Detect which cell encompasses the target text, then output its [X, Y] center coordinate. 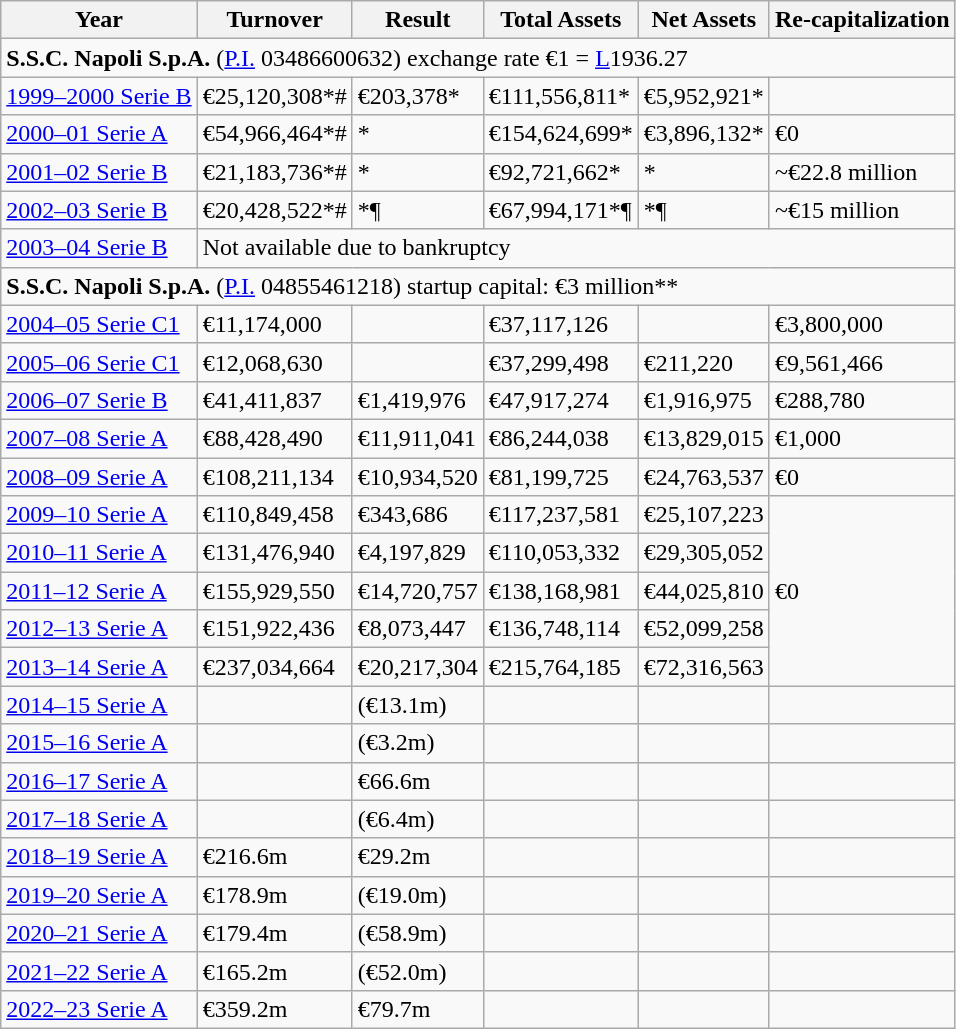
€20,217,304 [418, 667]
€11,911,041 [418, 438]
€1,000 [862, 438]
€216.6m [274, 857]
€211,220 [704, 362]
2021–22 Serie A [99, 971]
2001–02 Serie B [99, 172]
€108,211,134 [274, 477]
€131,476,940 [274, 553]
2011–12 Serie A [99, 591]
€178.9m [274, 895]
€79.7m [418, 1009]
€110,053,332 [560, 553]
2008–09 Serie A [99, 477]
S.S.C. Napoli S.p.A. (P.I. 04855461218) startup capital: €3 million** [478, 286]
€288,780 [862, 400]
2002–03 Serie B [99, 210]
2014–15 Serie A [99, 705]
(€52.0m) [418, 971]
2012–13 Serie A [99, 629]
€81,199,725 [560, 477]
Turnover [274, 20]
€203,378* [418, 96]
2016–17 Serie A [99, 781]
€215,764,185 [560, 667]
(€19.0m) [418, 895]
€111,556,811* [560, 96]
€88,428,490 [274, 438]
2007–08 Serie A [99, 438]
2020–21 Serie A [99, 933]
€3,800,000 [862, 324]
€13,829,015 [704, 438]
2015–16 Serie A [99, 743]
2017–18 Serie A [99, 819]
2005–06 Serie C1 [99, 362]
€21,183,736*# [274, 172]
2018–19 Serie A [99, 857]
Total Assets [560, 20]
€41,411,837 [274, 400]
1999–2000 Serie B [99, 96]
€12,068,630 [274, 362]
€86,244,038 [560, 438]
2019–20 Serie A [99, 895]
€29,305,052 [704, 553]
€25,107,223 [704, 515]
€136,748,114 [560, 629]
Year [99, 20]
€1,916,975 [704, 400]
€9,561,466 [862, 362]
€66.6m [418, 781]
2022–23 Serie A [99, 1009]
Re-capitalization [862, 20]
(€13.1m) [418, 705]
€10,934,520 [418, 477]
€67,994,171*¶ [560, 210]
€37,117,126 [560, 324]
S.S.C. Napoli S.p.A. (P.I. 03486600632) exchange rate €1 = L1936.27 [478, 58]
€1,419,976 [418, 400]
€37,299,498 [560, 362]
€154,624,699* [560, 134]
€8,073,447 [418, 629]
€72,316,563 [704, 667]
2006–07 Serie B [99, 400]
€47,917,274 [560, 400]
€54,966,464*# [274, 134]
Net Assets [704, 20]
€359.2m [274, 1009]
2009–10 Serie A [99, 515]
2003–04 Serie B [99, 248]
€20,428,522*# [274, 210]
€11,174,000 [274, 324]
~€22.8 million [862, 172]
2004–05 Serie C1 [99, 324]
Result [418, 20]
€343,686 [418, 515]
€151,922,436 [274, 629]
€4,197,829 [418, 553]
€14,720,757 [418, 591]
€5,952,921* [704, 96]
€138,168,981 [560, 591]
(€3.2m) [418, 743]
€155,929,550 [274, 591]
Not available due to bankruptcy [576, 248]
€237,034,664 [274, 667]
(€58.9m) [418, 933]
€165.2m [274, 971]
2010–11 Serie A [99, 553]
€117,237,581 [560, 515]
€3,896,132* [704, 134]
€92,721,662* [560, 172]
(€6.4m) [418, 819]
€25,120,308*# [274, 96]
€52,099,258 [704, 629]
€29.2m [418, 857]
~€15 million [862, 210]
€110,849,458 [274, 515]
€44,025,810 [704, 591]
2013–14 Serie A [99, 667]
€24,763,537 [704, 477]
€179.4m [274, 933]
2000–01 Serie A [99, 134]
